Output the [X, Y] coordinate of the center of the cell containing the given text.  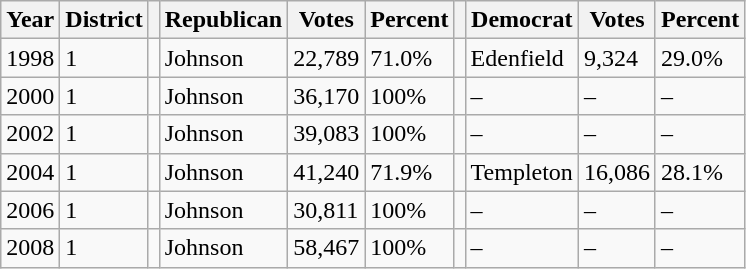
District [104, 20]
16,086 [616, 172]
2008 [30, 248]
1998 [30, 58]
39,083 [326, 134]
29.0% [700, 58]
Year [30, 20]
2006 [30, 210]
9,324 [616, 58]
36,170 [326, 96]
Edenfield [522, 58]
2004 [30, 172]
Republican [223, 20]
22,789 [326, 58]
2002 [30, 134]
Templeton [522, 172]
71.9% [410, 172]
30,811 [326, 210]
71.0% [410, 58]
Democrat [522, 20]
41,240 [326, 172]
58,467 [326, 248]
2000 [30, 96]
28.1% [700, 172]
